Extract the (x, y) coordinate from the center of the cell holding the provided text.  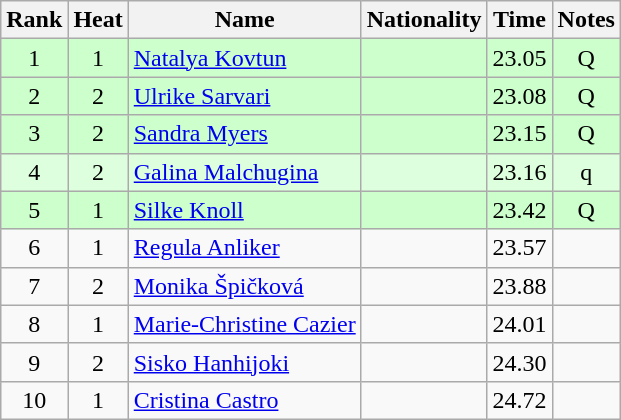
9 (34, 362)
Silke Knoll (244, 210)
Name (244, 20)
24.30 (520, 362)
24.72 (520, 400)
Heat (98, 20)
q (586, 172)
23.05 (520, 58)
23.88 (520, 286)
5 (34, 210)
7 (34, 286)
23.42 (520, 210)
3 (34, 134)
Marie-Christine Cazier (244, 324)
4 (34, 172)
8 (34, 324)
10 (34, 400)
Ulrike Sarvari (244, 96)
23.57 (520, 248)
23.16 (520, 172)
Natalya Kovtun (244, 58)
23.15 (520, 134)
24.01 (520, 324)
23.08 (520, 96)
Nationality (424, 20)
Monika Špičková (244, 286)
Time (520, 20)
Galina Malchugina (244, 172)
Rank (34, 20)
Sandra Myers (244, 134)
Notes (586, 20)
Sisko Hanhijoki (244, 362)
6 (34, 248)
Cristina Castro (244, 400)
Regula Anliker (244, 248)
